Provide the [X, Y] coordinate of the cell's center where the given text is located.  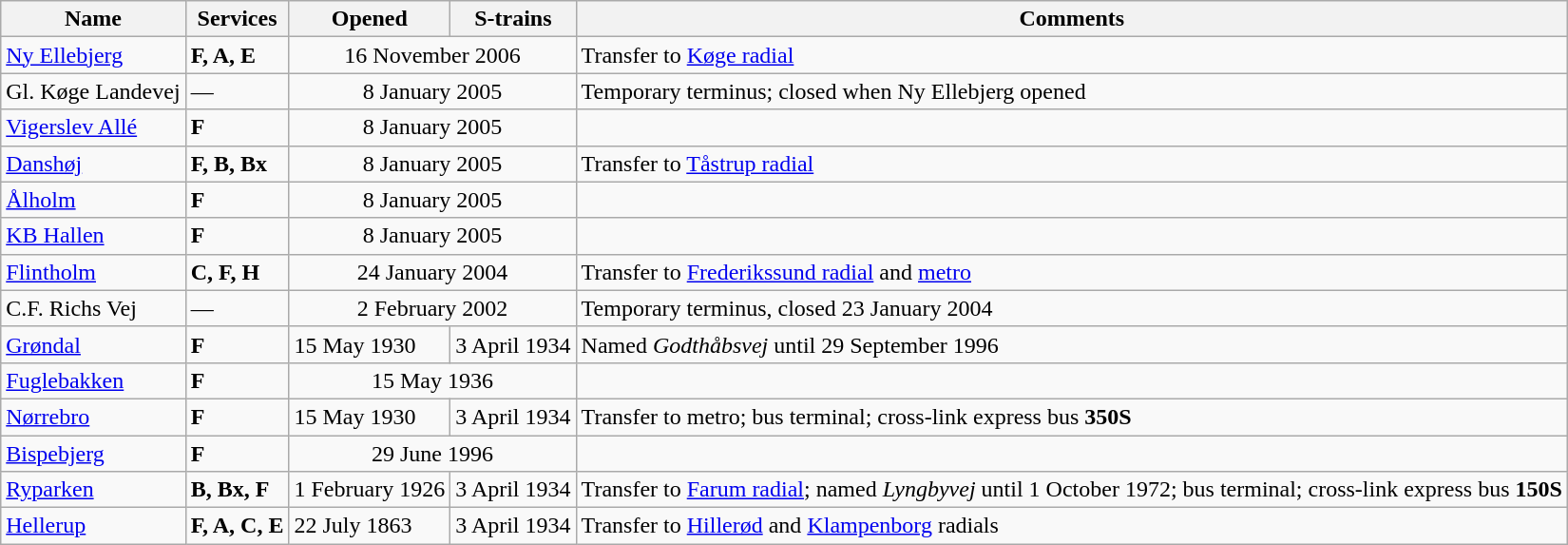
24 January 2004 [432, 272]
Hellerup [93, 526]
Gl. Køge Landevej [93, 91]
Comments [1072, 19]
22 July 1863 [370, 526]
S-trains [513, 19]
15 May 1936 [432, 380]
2 February 2002 [432, 308]
C.F. Richs Vej [93, 308]
Temporary terminus; closed when Ny Ellebjerg opened [1072, 91]
F, A, E [238, 55]
Bispebjerg [93, 454]
Named Godthåbsvej until 29 September 1996 [1072, 344]
1 February 1926 [370, 490]
Services [238, 19]
Nørrebro [93, 417]
29 June 1996 [432, 454]
Opened [370, 19]
B, Bx, F [238, 490]
Vigerslev Allé [93, 127]
Grøndal [93, 344]
Name [93, 19]
16 November 2006 [432, 55]
Transfer to Tåstrup radial [1072, 164]
Transfer to Farum radial; named Lyngbyvej until 1 October 1972; bus terminal; cross-link express bus 150S [1072, 490]
Ny Ellebjerg [93, 55]
KB Hallen [93, 236]
Transfer to Frederikssund radial and metro [1072, 272]
Temporary terminus, closed 23 January 2004 [1072, 308]
Transfer to Hillerød and Klampenborg radials [1072, 526]
Ålholm [93, 200]
Fuglebakken [93, 380]
F, A, C, E [238, 526]
F, B, Bx [238, 164]
Transfer to Køge radial [1072, 55]
Danshøj [93, 164]
Transfer to metro; bus terminal; cross-link express bus 350S [1072, 417]
Flintholm [93, 272]
C, F, H [238, 272]
Ryparken [93, 490]
